Provide the [x, y] coordinate of the cell's center where the given text is located.  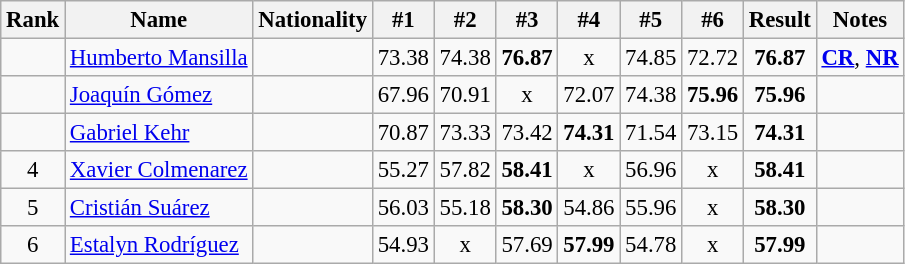
55.96 [651, 208]
54.86 [589, 208]
Name [159, 20]
Cristián Suárez [159, 208]
57.69 [527, 245]
Joaquín Gómez [159, 95]
#5 [651, 20]
71.54 [651, 133]
5 [33, 208]
Humberto Mansilla [159, 58]
55.18 [465, 208]
4 [33, 170]
Notes [860, 20]
#1 [403, 20]
Result [780, 20]
72.07 [589, 95]
73.42 [527, 133]
73.33 [465, 133]
Nationality [312, 20]
Estalyn Rodríguez [159, 245]
Rank [33, 20]
#2 [465, 20]
54.78 [651, 245]
73.38 [403, 58]
57.82 [465, 170]
74.85 [651, 58]
55.27 [403, 170]
70.87 [403, 133]
#4 [589, 20]
Gabriel Kehr [159, 133]
Xavier Colmenarez [159, 170]
#3 [527, 20]
67.96 [403, 95]
72.72 [713, 58]
#6 [713, 20]
6 [33, 245]
54.93 [403, 245]
73.15 [713, 133]
70.91 [465, 95]
56.96 [651, 170]
CR, NR [860, 58]
56.03 [403, 208]
